Find where the given text appears and provide that cell's center as (X, Y) coordinate. 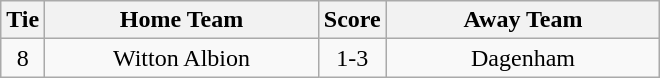
Witton Albion (182, 58)
8 (23, 58)
Score (352, 20)
Home Team (182, 20)
Tie (23, 20)
Away Team (523, 20)
Dagenham (523, 58)
1-3 (352, 58)
